Return [x, y] of the center of cell containing provided text 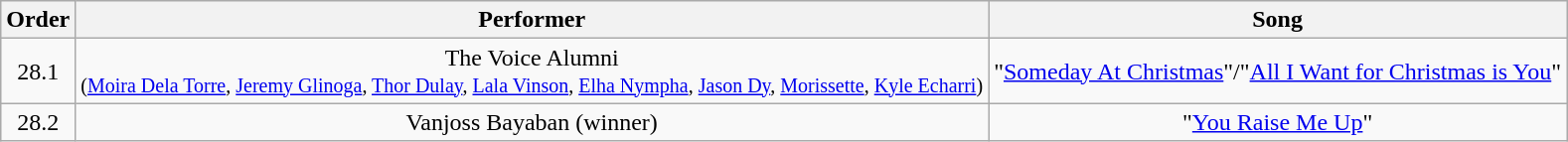
Order [38, 20]
Vanjoss Bayaban (winner) [533, 122]
Song [1278, 20]
28.2 [38, 122]
Performer [533, 20]
28.1 [38, 71]
The Voice Alumni (Moira Dela Torre, Jeremy Glinoga, Thor Dulay, Lala Vinson, Elha Nympha, Jason Dy, Morissette, Kyle Echarri) [533, 71]
"You Raise Me Up" [1278, 122]
"Someday At Christmas"/"All I Want for Christmas is You" [1278, 71]
